Detect which cell encompasses the target text, then output its (X, Y) center coordinate. 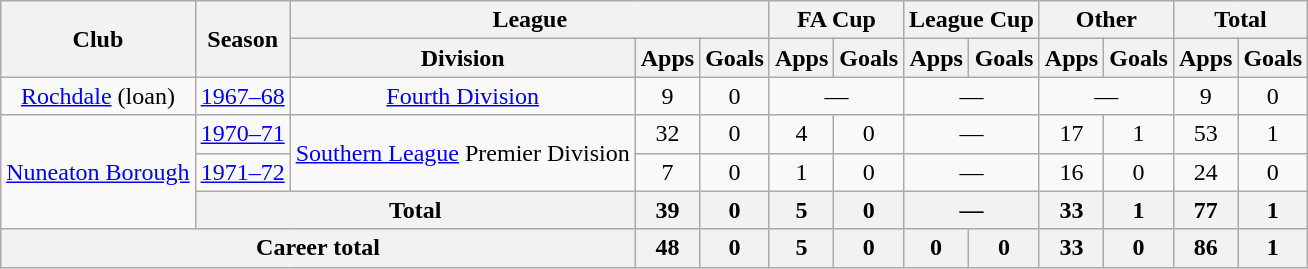
Career total (318, 248)
32 (667, 134)
Fourth Division (462, 96)
League (530, 20)
League Cup (972, 20)
24 (1205, 172)
Club (98, 39)
7 (667, 172)
1971–72 (242, 172)
53 (1205, 134)
Division (462, 58)
39 (667, 210)
86 (1205, 248)
Other (1106, 20)
FA Cup (836, 20)
16 (1071, 172)
17 (1071, 134)
Southern League Premier Division (462, 153)
77 (1205, 210)
48 (667, 248)
4 (801, 134)
Nuneaton Borough (98, 172)
1967–68 (242, 96)
1970–71 (242, 134)
Season (242, 39)
Rochdale (loan) (98, 96)
